Locate the cell with the specified text and output its [X, Y] center coordinate. 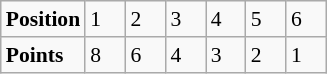
Points [43, 55]
8 [105, 55]
5 [266, 19]
Position [43, 19]
